Capture the cell that displays the provided text and extract its (x, y) central coordinate. 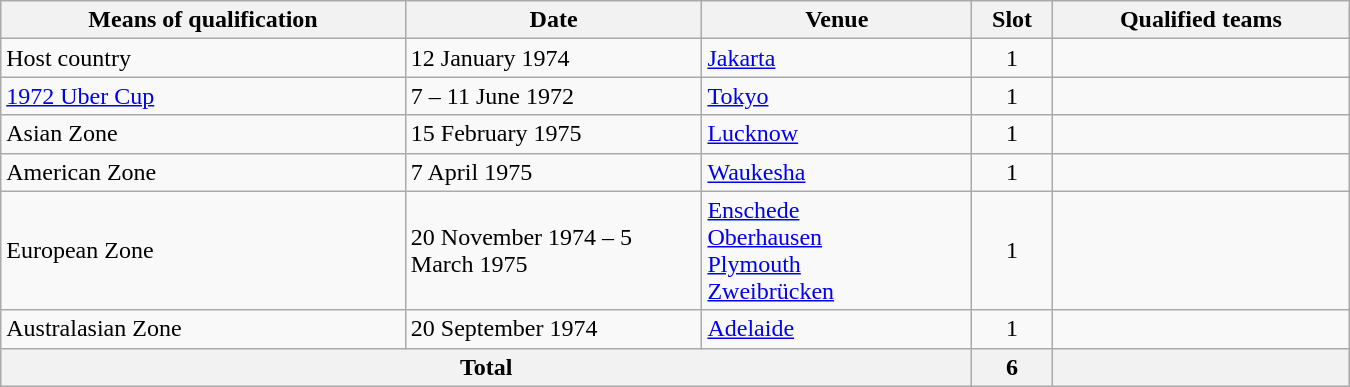
European Zone (204, 250)
15 February 1975 (554, 134)
6 (1012, 367)
Asian Zone (204, 134)
7 April 1975 (554, 172)
Date (554, 20)
Jakarta (837, 58)
EnschedeOberhausenPlymouthZweibrücken (837, 250)
1972 Uber Cup (204, 96)
Tokyo (837, 96)
American Zone (204, 172)
Adelaide (837, 329)
12 January 1974 (554, 58)
Lucknow (837, 134)
Total (486, 367)
7 – 11 June 1972 (554, 96)
20 September 1974 (554, 329)
20 November 1974 – 5 March 1975 (554, 250)
Qualified teams (1202, 20)
Waukesha (837, 172)
Means of qualification (204, 20)
Host country (204, 58)
Australasian Zone (204, 329)
Slot (1012, 20)
Venue (837, 20)
